Determine the [X, Y] coordinate at the center of the cell enclosing the given text.  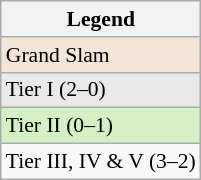
Grand Slam [101, 55]
Legend [101, 19]
Tier II (0–1) [101, 126]
Tier III, IV & V (3–2) [101, 162]
Tier I (2–0) [101, 90]
